Extract the [X, Y] coordinate from the center of the cell holding the provided text.  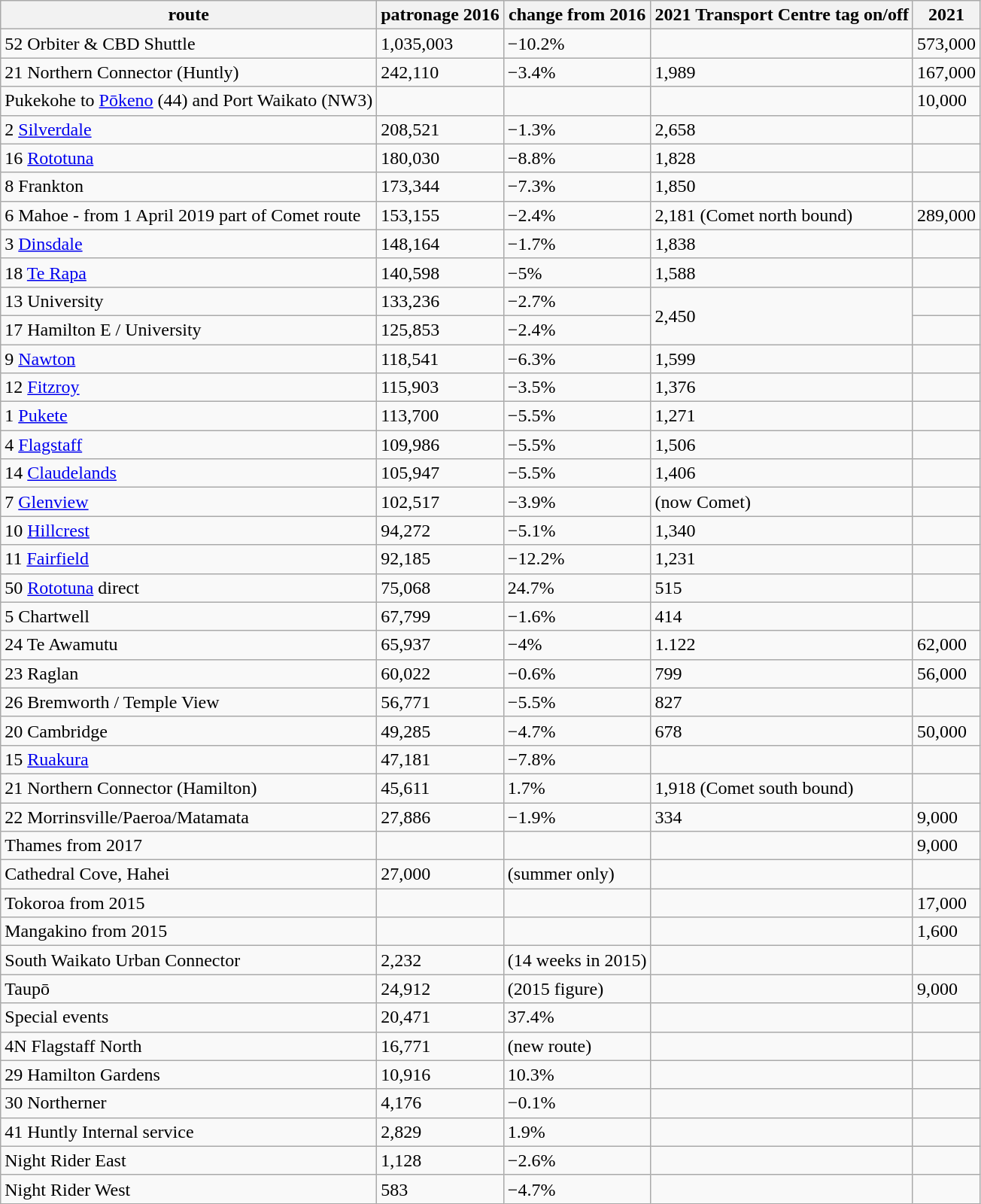
(now Comet) [782, 502]
414 [782, 616]
−1.6% [577, 616]
1,838 [782, 244]
−0.6% [577, 673]
−6.3% [577, 359]
11 Fairfield [189, 559]
2021 [946, 15]
109,986 [441, 445]
16 Rototuna [189, 158]
94,272 [441, 531]
75,068 [441, 588]
patronage 2016 [441, 15]
41 Huntly Internal service [189, 1132]
167,000 [946, 72]
15 Ruakura [189, 759]
−1.3% [577, 129]
573,000 [946, 44]
27,886 [441, 816]
−7.3% [577, 187]
18 Te Rapa [189, 272]
−3.5% [577, 388]
Pukekohe to Pōkeno (44) and Port Waikato (NW3) [189, 101]
1,406 [782, 473]
26 Bremworth / Temple View [189, 702]
−5% [577, 272]
−2.6% [577, 1160]
2,658 [782, 129]
23 Raglan [189, 673]
24,912 [441, 989]
4,176 [441, 1103]
change from 2016 [577, 15]
153,155 [441, 215]
3 Dinsdale [189, 244]
9 Nawton [189, 359]
1.122 [782, 645]
1,340 [782, 531]
62,000 [946, 645]
24.7% [577, 588]
−12.2% [577, 559]
10.3% [577, 1075]
1,376 [782, 388]
10,916 [441, 1075]
2,181 (Comet north bound) [782, 215]
22 Morrinsville/Paeroa/Matamata [189, 816]
route [189, 15]
−10.2% [577, 44]
10 Hillcrest [189, 531]
1,271 [782, 416]
52 Orbiter & CBD Shuttle [189, 44]
1.9% [577, 1132]
2 Silverdale [189, 129]
56,771 [441, 702]
827 [782, 702]
14 Claudelands [189, 473]
Night Rider East [189, 1160]
16,771 [441, 1046]
50,000 [946, 731]
(new route) [577, 1046]
South Waikato Urban Connector [189, 960]
1,231 [782, 559]
29 Hamilton Gardens [189, 1075]
515 [782, 588]
Taupō [189, 989]
1,599 [782, 359]
1.7% [577, 788]
1,035,003 [441, 44]
678 [782, 731]
−3.9% [577, 502]
799 [782, 673]
49,285 [441, 731]
Mangakino from 2015 [189, 932]
1,600 [946, 932]
208,521 [441, 129]
56,000 [946, 673]
180,030 [441, 158]
1,828 [782, 158]
2,232 [441, 960]
334 [782, 816]
289,000 [946, 215]
30 Northerner [189, 1103]
583 [441, 1189]
67,799 [441, 616]
173,344 [441, 187]
102,517 [441, 502]
47,181 [441, 759]
113,700 [441, 416]
1,128 [441, 1160]
Special events [189, 1017]
2021 Transport Centre tag on/off [782, 15]
1,918 (Comet south bound) [782, 788]
17 Hamilton E / University [189, 330]
17,000 [946, 903]
Night Rider West [189, 1189]
2,829 [441, 1132]
10,000 [946, 101]
24 Te Awamutu [189, 645]
(summer only) [577, 874]
37.4% [577, 1017]
2,450 [782, 315]
140,598 [441, 272]
Tokoroa from 2015 [189, 903]
1,588 [782, 272]
20 Cambridge [189, 731]
−8.8% [577, 158]
1 Pukete [189, 416]
8 Frankton [189, 187]
27,000 [441, 874]
6 Mahoe - from 1 April 2019 part of Comet route [189, 215]
−1.7% [577, 244]
20,471 [441, 1017]
105,947 [441, 473]
−7.8% [577, 759]
−5.1% [577, 531]
242,110 [441, 72]
4N Flagstaff North [189, 1046]
−3.4% [577, 72]
1,506 [782, 445]
21 Northern Connector (Hamilton) [189, 788]
125,853 [441, 330]
12 Fitzroy [189, 388]
Cathedral Cove, Hahei [189, 874]
133,236 [441, 301]
−2.7% [577, 301]
92,185 [441, 559]
21 Northern Connector (Huntly) [189, 72]
4 Flagstaff [189, 445]
45,611 [441, 788]
7 Glenview [189, 502]
5 Chartwell [189, 616]
Thames from 2017 [189, 846]
(2015 figure) [577, 989]
1,989 [782, 72]
−0.1% [577, 1103]
50 Rototuna direct [189, 588]
1,850 [782, 187]
−1.9% [577, 816]
−4% [577, 645]
13 University [189, 301]
148,164 [441, 244]
(14 weeks in 2015) [577, 960]
65,937 [441, 645]
118,541 [441, 359]
60,022 [441, 673]
115,903 [441, 388]
